Pinpoint the cell where the given text exists, returning its [X, Y] midpoint coordinate. 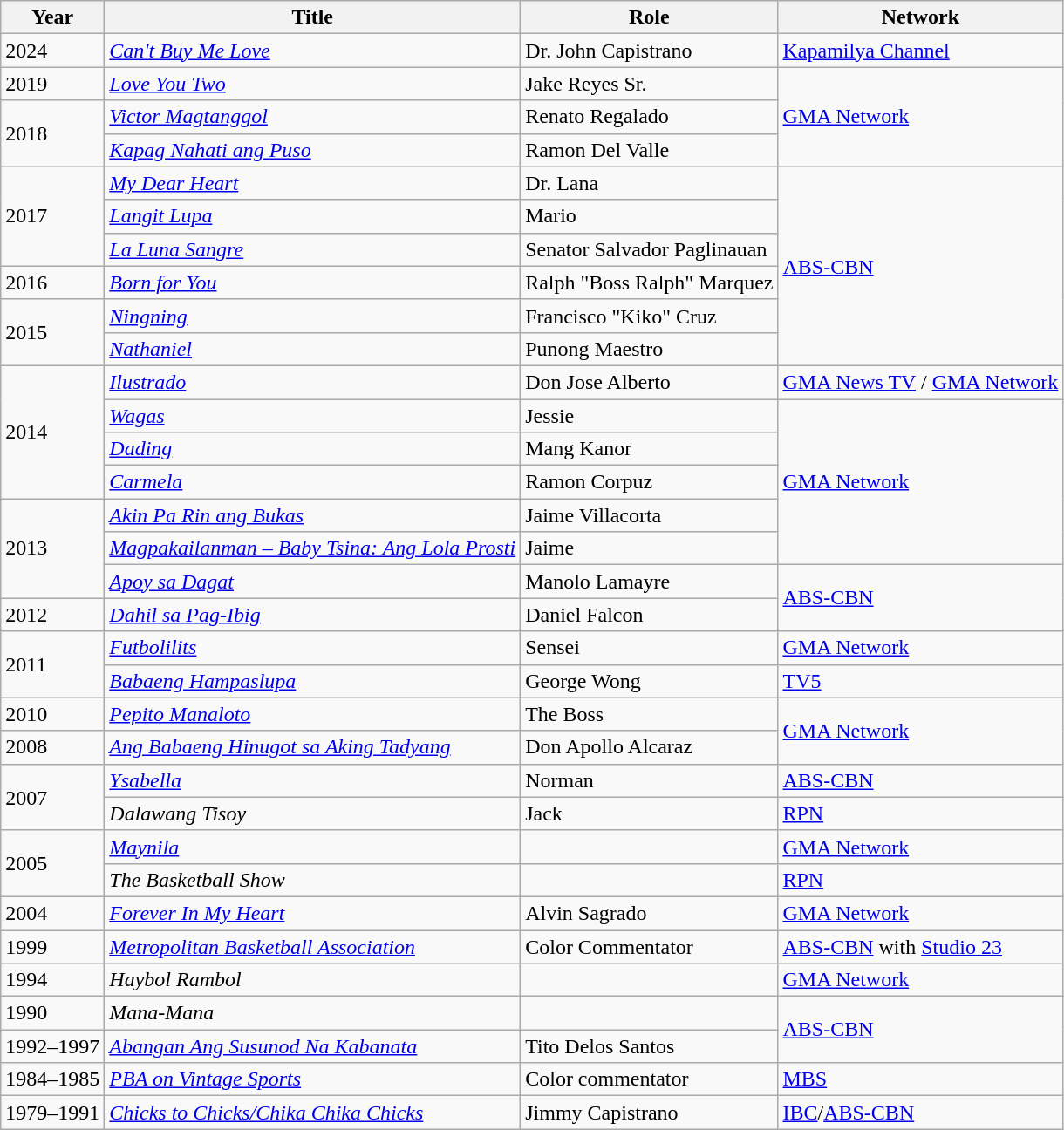
Kapag Nahati ang Puso [312, 150]
1999 [52, 946]
Langit Lupa [312, 216]
Mana-Mana [312, 1013]
Network [921, 17]
George Wong [649, 681]
2010 [52, 714]
1984–1985 [52, 1079]
Francisco "Kiko" Cruz [649, 316]
Victor Magtanggol [312, 117]
Jack [649, 813]
Love You Two [312, 84]
2011 [52, 664]
Chicks to Chicks/Chika Chika Chicks [312, 1113]
Forever In My Heart [312, 913]
TV5 [921, 681]
Kapamilya Channel [921, 51]
Punong Maestro [649, 349]
2016 [52, 282]
Ang Babaeng Hinugot sa Aking Tadyang [312, 747]
Apoy sa Dagat [312, 582]
Don Jose Alberto [649, 382]
Year [52, 17]
Dading [312, 449]
Maynila [312, 847]
Dr. Lana [649, 183]
Ramon Corpuz [649, 482]
PBA on Vintage Sports [312, 1079]
ABS-CBN with Studio 23 [921, 946]
1990 [52, 1013]
Ysabella [312, 780]
GMA News TV / GMA Network [921, 382]
2018 [52, 133]
2012 [52, 615]
Title [312, 17]
2014 [52, 432]
Color commentator [649, 1079]
Haybol Rambol [312, 980]
1979–1991 [52, 1113]
2007 [52, 797]
Born for You [312, 282]
Akin Pa Rin ang Bukas [312, 515]
Senator Salvador Paglinauan [649, 249]
2004 [52, 913]
Futbolilits [312, 648]
Abangan Ang Susunod Na Kabanata [312, 1046]
2017 [52, 216]
Norman [649, 780]
The Boss [649, 714]
Role [649, 17]
IBC/ABS-CBN [921, 1113]
Renato Regalado [649, 117]
Tito Delos Santos [649, 1046]
My Dear Heart [312, 183]
Magpakailanman – Baby Tsina: Ang Lola Prosti [312, 548]
Ilustrado [312, 382]
Alvin Sagrado [649, 913]
Ningning [312, 316]
Mang Kanor [649, 449]
Wagas [312, 416]
Jaime [649, 548]
1994 [52, 980]
Pepito Manaloto [312, 714]
Ralph "Boss Ralph" Marquez [649, 282]
Jimmy Capistrano [649, 1113]
Dr. John Capistrano [649, 51]
MBS [921, 1079]
Carmela [312, 482]
Jaime Villacorta [649, 515]
Mario [649, 216]
2019 [52, 84]
Babaeng Hampaslupa [312, 681]
Jessie [649, 416]
Dalawang Tisoy [312, 813]
1992–1997 [52, 1046]
Ramon Del Valle [649, 150]
Metropolitan Basketball Association [312, 946]
2024 [52, 51]
2008 [52, 747]
Can't Buy Me Love [312, 51]
The Basketball Show [312, 880]
2013 [52, 548]
2005 [52, 863]
La Luna Sangre [312, 249]
Color Commentator [649, 946]
Nathaniel [312, 349]
Dahil sa Pag-Ibig [312, 615]
Manolo Lamayre [649, 582]
Jake Reyes Sr. [649, 84]
Daniel Falcon [649, 615]
2015 [52, 332]
Don Apollo Alcaraz [649, 747]
Sensei [649, 648]
